Scan for the cell matching the given text and deliver its (X, Y) coordinate at center. 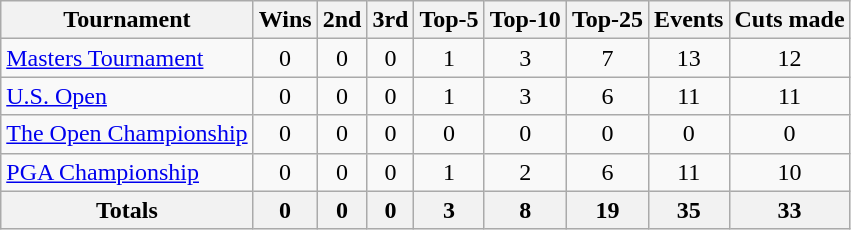
Cuts made (790, 20)
Totals (127, 210)
Top-5 (449, 20)
PGA Championship (127, 172)
Top-25 (607, 20)
Top-10 (525, 20)
35 (689, 210)
Masters Tournament (127, 58)
19 (607, 210)
7 (607, 58)
12 (790, 58)
Events (689, 20)
Tournament (127, 20)
2 (525, 172)
8 (525, 210)
The Open Championship (127, 134)
10 (790, 172)
3rd (390, 20)
33 (790, 210)
2nd (342, 20)
U.S. Open (127, 96)
13 (689, 58)
Wins (285, 20)
